Extract the [x, y] coordinate from the center of the cell holding the provided text.  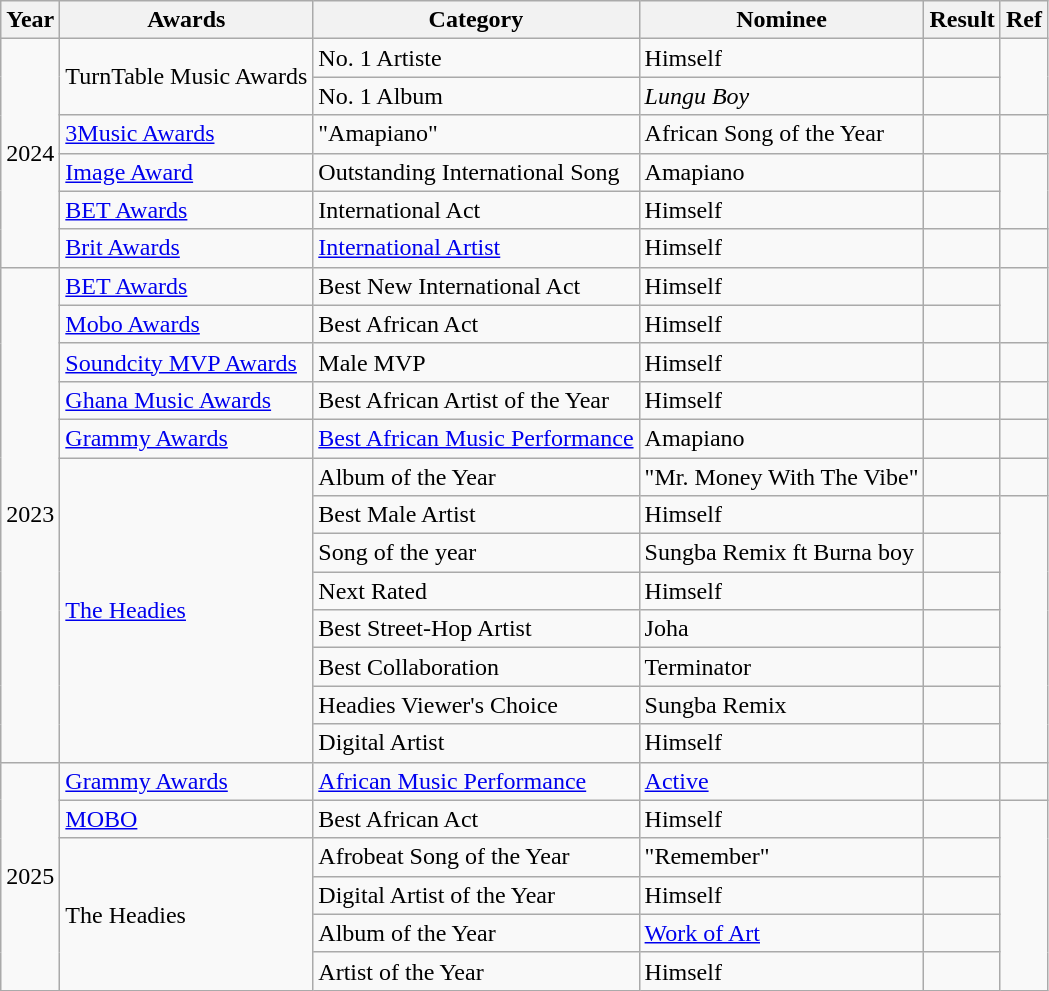
Result [962, 20]
MOBO [186, 819]
Sungba Remix [782, 705]
Best African Artist of the Year [476, 400]
Year [30, 20]
Best African Music Performance [476, 438]
Best Male Artist [476, 515]
Best Street-Hop Artist [476, 629]
Soundcity MVP Awards [186, 362]
Mobo Awards [186, 324]
2023 [30, 514]
Category [476, 20]
Active [782, 781]
International Act [476, 210]
Lungu Boy [782, 96]
No. 1 Album [476, 96]
"Mr. Money With The Vibe" [782, 477]
3Music Awards [186, 134]
Song of the year [476, 553]
Brit Awards [186, 248]
Male MVP [476, 362]
Image Award [186, 172]
Next Rated [476, 591]
2025 [30, 876]
Ref [1024, 20]
African Music Performance [476, 781]
Ghana Music Awards [186, 400]
Sungba Remix ft Burna boy [782, 553]
Work of Art [782, 933]
International Artist [476, 248]
Outstanding International Song [476, 172]
African Song of the Year [782, 134]
No. 1 Artiste [476, 58]
Digital Artist [476, 743]
"Amapiano" [476, 134]
Headies Viewer's Choice [476, 705]
Joha [782, 629]
Terminator [782, 667]
Best New International Act [476, 286]
Afrobeat Song of the Year [476, 857]
TurnTable Music Awards [186, 77]
"Remember" [782, 857]
Awards [186, 20]
Digital Artist of the Year [476, 895]
Best Collaboration [476, 667]
Nominee [782, 20]
2024 [30, 153]
Artist of the Year [476, 971]
